Detect which cell encompasses the target text, then output its (x, y) center coordinate. 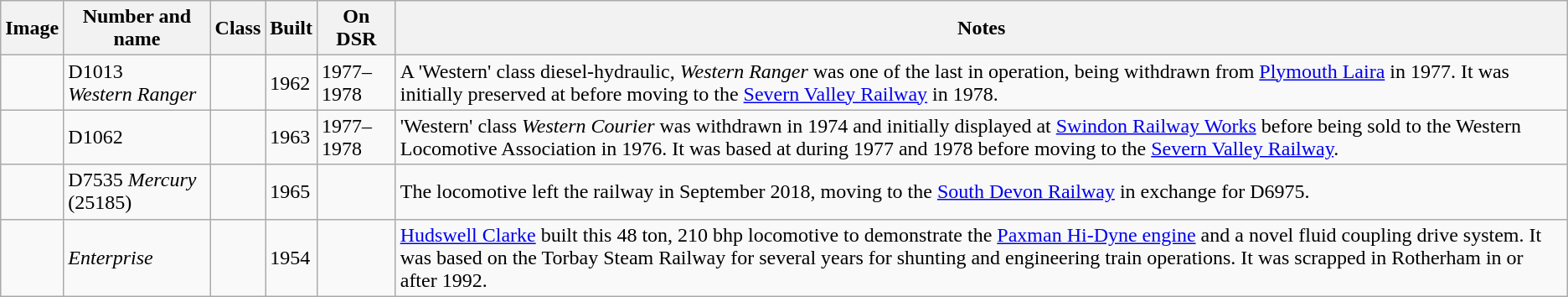
Built (291, 29)
Notes (982, 29)
On DSR (357, 29)
1965 (291, 191)
Enterprise (137, 258)
1954 (291, 258)
Image (32, 29)
Class (238, 29)
D7535 Mercury (25185) (137, 191)
D1013Western Ranger (137, 82)
The locomotive left the railway in September 2018, moving to the South Devon Railway in exchange for D6975. (982, 191)
1962 (291, 82)
D1062 (137, 138)
Number and name (137, 29)
1963 (291, 138)
